Return the (X, Y) coordinate for the center point of the cell that contains the specified text.  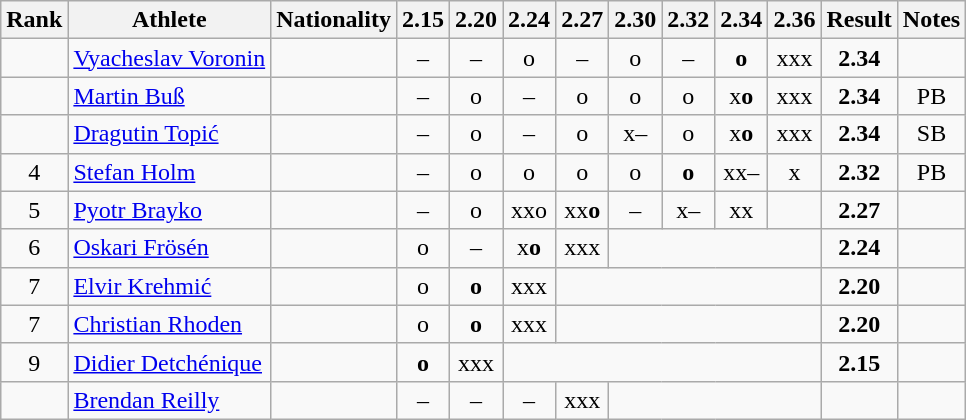
Martin Buß (170, 96)
6 (34, 248)
Brendan Reilly (170, 400)
9 (34, 362)
4 (34, 172)
Pyotr Brayko (170, 210)
SB (931, 134)
2.36 (794, 20)
Vyacheslav Voronin (170, 58)
xx– (742, 172)
2.30 (636, 20)
x (794, 172)
Notes (931, 20)
Dragutin Topić (170, 134)
Athlete (170, 20)
Nationality (334, 20)
Rank (34, 20)
Didier Detchénique (170, 362)
Result (859, 20)
xx (742, 210)
Stefan Holm (170, 172)
Elvir Krehmić (170, 286)
Christian Rhoden (170, 324)
5 (34, 210)
Oskari Frösén (170, 248)
